Return the [X, Y] coordinate for the center point of the cell that contains the specified text.  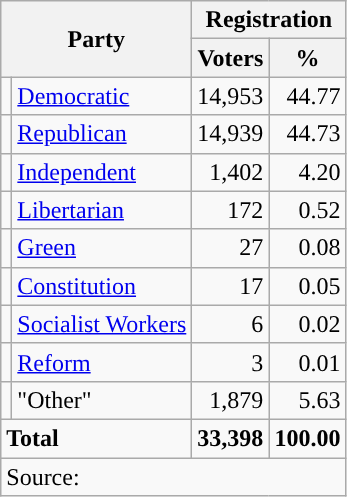
0.01 [308, 362]
6 [230, 324]
5.63 [308, 400]
44.73 [308, 134]
100.00 [308, 438]
17 [230, 286]
44.77 [308, 96]
33,398 [230, 438]
Total [96, 438]
Constitution [102, 286]
14,939 [230, 134]
0.08 [308, 248]
172 [230, 210]
% [308, 58]
Democratic [102, 96]
Registration [269, 20]
Voters [230, 58]
Socialist Workers [102, 324]
Independent [102, 172]
Party [96, 39]
1,402 [230, 172]
0.52 [308, 210]
Republican [102, 134]
27 [230, 248]
Source: [174, 477]
1,879 [230, 400]
Green [102, 248]
3 [230, 362]
0.05 [308, 286]
Libertarian [102, 210]
0.02 [308, 324]
"Other" [102, 400]
Reform [102, 362]
14,953 [230, 96]
4.20 [308, 172]
